From the cell containing the given text, extract its center point as (x, y) coordinate. 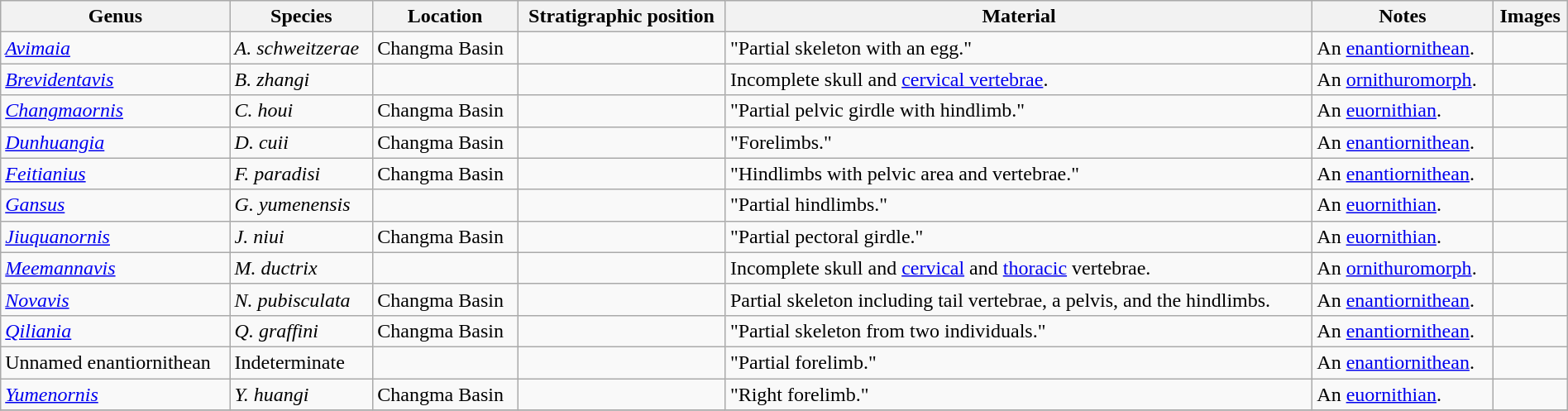
"Right forelimb." (1019, 394)
Species (301, 17)
Novavis (116, 299)
Qiliania (116, 331)
Incomplete skull and cervical and thoracic vertebrae. (1019, 268)
Brevidentavis (116, 79)
Stratigraphic position (622, 17)
Images (1530, 17)
G. yumenensis (301, 205)
"Partial pectoral girdle." (1019, 237)
"Partial pelvic girdle with hindlimb." (1019, 111)
Y. huangi (301, 394)
Q. graffini (301, 331)
Indeterminate (301, 362)
J. niui (301, 237)
Yumenornis (116, 394)
"Partial skeleton from two individuals." (1019, 331)
Feitianius (116, 174)
Partial skeleton including tail vertebrae, a pelvis, and the hindlimbs. (1019, 299)
"Partial forelimb." (1019, 362)
Location (445, 17)
"Forelimbs." (1019, 142)
"Partial hindlimbs." (1019, 205)
Jiuquanornis (116, 237)
Dunhuangia (116, 142)
D. cuii (301, 142)
Changmaornis (116, 111)
"Partial skeleton with an egg." (1019, 48)
Incomplete skull and cervical vertebrae. (1019, 79)
Unnamed enantiornithean (116, 362)
A. schweitzerae (301, 48)
Material (1019, 17)
"Hindlimbs with pelvic area and vertebrae." (1019, 174)
Meemannavis (116, 268)
N. pubisculata (301, 299)
B. zhangi (301, 79)
Notes (1403, 17)
M. ductrix (301, 268)
F. paradisi (301, 174)
Genus (116, 17)
C. houi (301, 111)
Avimaia (116, 48)
Gansus (116, 205)
